Return the [x, y] coordinate for the center point of the cell that contains the specified text.  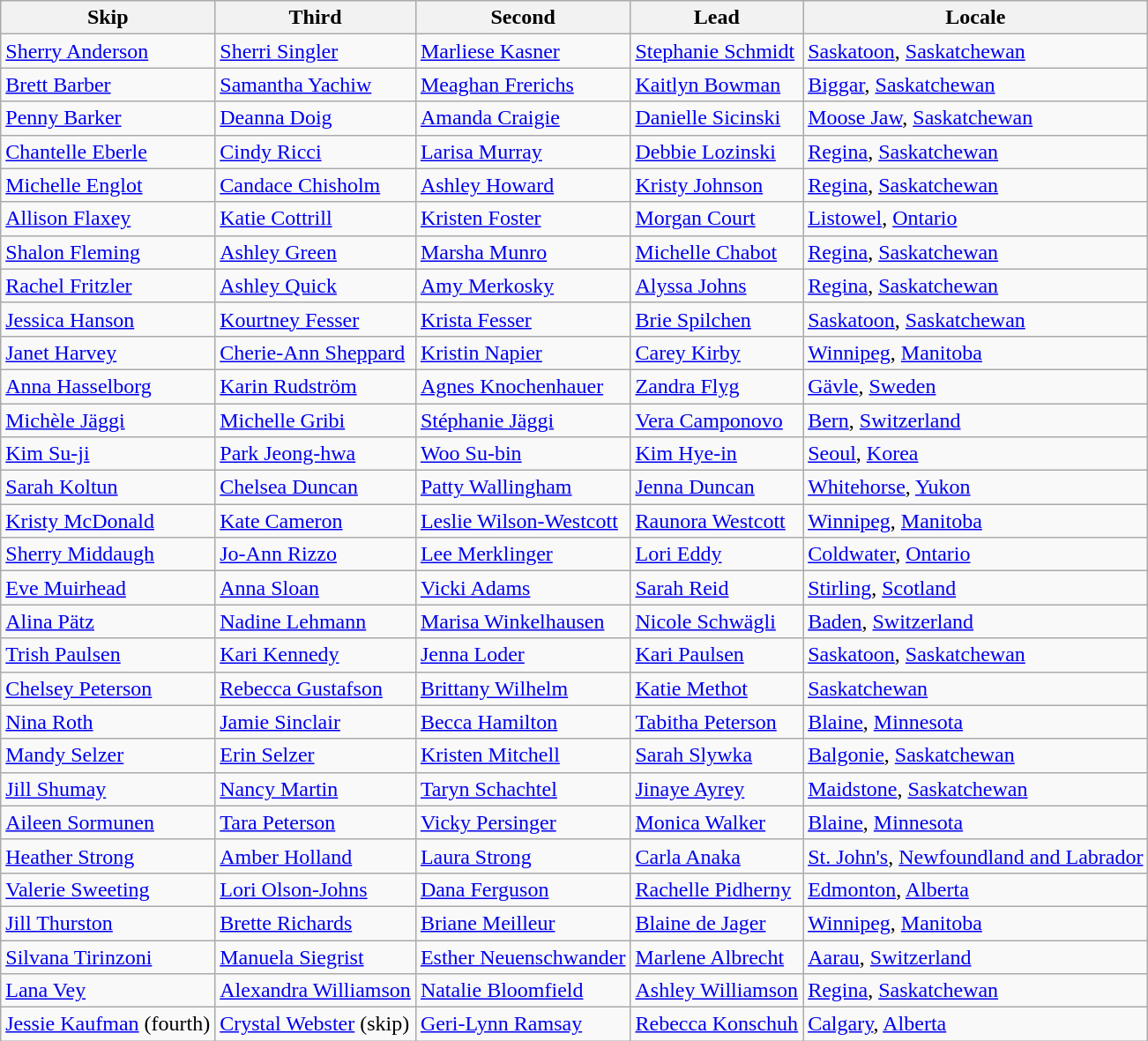
Penny Barker [108, 118]
Seoul, Korea [975, 454]
Cindy Ricci [316, 152]
Sarah Koltun [108, 487]
Moose Jaw, Saskatchewan [975, 118]
Kari Paulsen [717, 655]
Kim Su-ji [108, 454]
Brie Spilchen [717, 319]
Sarah Slywka [717, 755]
Carla Anaka [717, 856]
Erin Selzer [316, 755]
Amy Merkosky [523, 286]
Ashley Quick [316, 286]
Meaghan Frerichs [523, 85]
Dana Ferguson [523, 889]
Third [316, 18]
Ashley Howard [523, 185]
Briane Meilleur [523, 923]
Bern, Switzerland [975, 420]
Lee Merklinger [523, 554]
Michelle Chabot [717, 252]
Lori Olson-Johns [316, 889]
Danielle Sicinski [717, 118]
Candace Chisholm [316, 185]
Anna Hasselborg [108, 386]
Kari Kennedy [316, 655]
Jinaye Ayrey [717, 789]
Kourtney Fesser [316, 319]
Maidstone, Saskatchewan [975, 789]
Michelle Gribi [316, 420]
Sherry Anderson [108, 51]
Jamie Sinclair [316, 722]
Nancy Martin [316, 789]
Anna Sloan [316, 588]
Esther Neuenschwander [523, 956]
Cherie-Ann Sheppard [316, 353]
Nadine Lehmann [316, 621]
Blaine de Jager [717, 923]
Jill Thurston [108, 923]
Balgonie, Saskatchewan [975, 755]
Jenna Loder [523, 655]
Kristin Napier [523, 353]
Ashley Green [316, 252]
Woo Su-bin [523, 454]
Rachel Fritzler [108, 286]
Silvana Tirinzoni [108, 956]
Rebecca Gustafson [316, 688]
Amanda Craigie [523, 118]
Stéphanie Jäggi [523, 420]
Kristen Foster [523, 219]
Edmonton, Alberta [975, 889]
St. John's, Newfoundland and Labrador [975, 856]
Kate Cameron [316, 521]
Kristy Johnson [717, 185]
Shalon Fleming [108, 252]
Samantha Yachiw [316, 85]
Biggar, Saskatchewan [975, 85]
Marliese Kasner [523, 51]
Becca Hamilton [523, 722]
Listowel, Ontario [975, 219]
Michelle Englot [108, 185]
Kristy McDonald [108, 521]
Natalie Bloomfield [523, 991]
Marlene Albrecht [717, 956]
Kim Hye-in [717, 454]
Alexandra Williamson [316, 991]
Manuela Siegrist [316, 956]
Allison Flaxey [108, 219]
Taryn Schachtel [523, 789]
Jo-Ann Rizzo [316, 554]
Sherri Singler [316, 51]
Brittany Wilhelm [523, 688]
Krista Fesser [523, 319]
Lead [717, 18]
Gävle, Sweden [975, 386]
Crystal Webster (skip) [316, 1024]
Sarah Reid [717, 588]
Stephanie Schmidt [717, 51]
Trish Paulsen [108, 655]
Vera Camponovo [717, 420]
Jenna Duncan [717, 487]
Patty Wallingham [523, 487]
Brett Barber [108, 85]
Chelsea Duncan [316, 487]
Sherry Middaugh [108, 554]
Chelsey Peterson [108, 688]
Raunora Westcott [717, 521]
Agnes Knochenhauer [523, 386]
Jessie Kaufman (fourth) [108, 1024]
Tara Peterson [316, 822]
Nina Roth [108, 722]
Karin Rudström [316, 386]
Jessica Hanson [108, 319]
Calgary, Alberta [975, 1024]
Zandra Flyg [717, 386]
Valerie Sweeting [108, 889]
Second [523, 18]
Larisa Murray [523, 152]
Coldwater, Ontario [975, 554]
Park Jeong-hwa [316, 454]
Janet Harvey [108, 353]
Heather Strong [108, 856]
Katie Methot [717, 688]
Jill Shumay [108, 789]
Nicole Schwägli [717, 621]
Mandy Selzer [108, 755]
Debbie Lozinski [717, 152]
Michèle Jäggi [108, 420]
Aarau, Switzerland [975, 956]
Carey Kirby [717, 353]
Deanna Doig [316, 118]
Laura Strong [523, 856]
Kaitlyn Bowman [717, 85]
Stirling, Scotland [975, 588]
Alyssa Johns [717, 286]
Ashley Williamson [717, 991]
Skip [108, 18]
Morgan Court [717, 219]
Lori Eddy [717, 554]
Alina Pätz [108, 621]
Monica Walker [717, 822]
Saskatchewan [975, 688]
Marsha Munro [523, 252]
Vicky Persinger [523, 822]
Amber Holland [316, 856]
Whitehorse, Yukon [975, 487]
Rebecca Konschuh [717, 1024]
Eve Muirhead [108, 588]
Katie Cottrill [316, 219]
Marisa Winkelhausen [523, 621]
Kristen Mitchell [523, 755]
Baden, Switzerland [975, 621]
Chantelle Eberle [108, 152]
Leslie Wilson-Westcott [523, 521]
Aileen Sormunen [108, 822]
Locale [975, 18]
Tabitha Peterson [717, 722]
Vicki Adams [523, 588]
Lana Vey [108, 991]
Brette Richards [316, 923]
Geri-Lynn Ramsay [523, 1024]
Rachelle Pidherny [717, 889]
